Return [X, Y] of the center of cell containing provided text 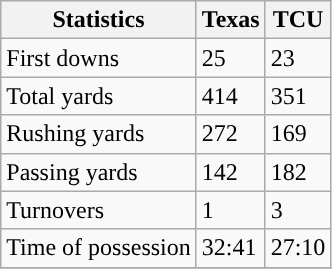
Rushing yards [99, 134]
Passing yards [99, 172]
Turnovers [99, 210]
169 [298, 134]
25 [230, 58]
27:10 [298, 248]
1 [230, 210]
414 [230, 96]
142 [230, 172]
272 [230, 134]
32:41 [230, 248]
351 [298, 96]
Texas [230, 20]
Statistics [99, 20]
Time of possession [99, 248]
First downs [99, 58]
3 [298, 210]
TCU [298, 20]
Total yards [99, 96]
23 [298, 58]
182 [298, 172]
